Pinpoint the cell where the given text exists, returning its [x, y] midpoint coordinate. 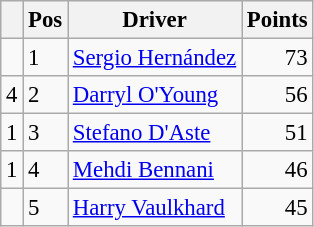
Driver [155, 20]
Sergio Hernández [155, 58]
51 [278, 133]
46 [278, 170]
Points [278, 20]
45 [278, 208]
Harry Vaulkhard [155, 208]
56 [278, 95]
Mehdi Bennani [155, 170]
73 [278, 58]
5 [46, 208]
Darryl O'Young [155, 95]
2 [46, 95]
Stefano D'Aste [155, 133]
Pos [46, 20]
3 [46, 133]
